Extract the (X, Y) coordinate from the center of the cell holding the provided text.  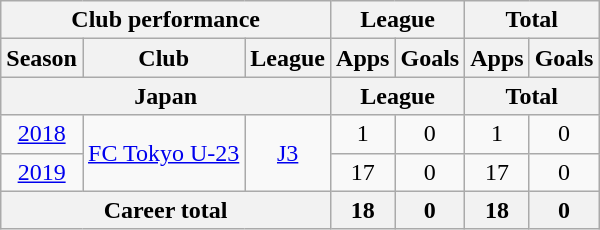
Season (42, 58)
FC Tokyo U-23 (163, 153)
J3 (288, 153)
2018 (42, 134)
2019 (42, 172)
Club (163, 58)
Club performance (166, 20)
Career total (166, 210)
Japan (166, 96)
